Extract the [X, Y] coordinate from the center of the cell holding the provided text.  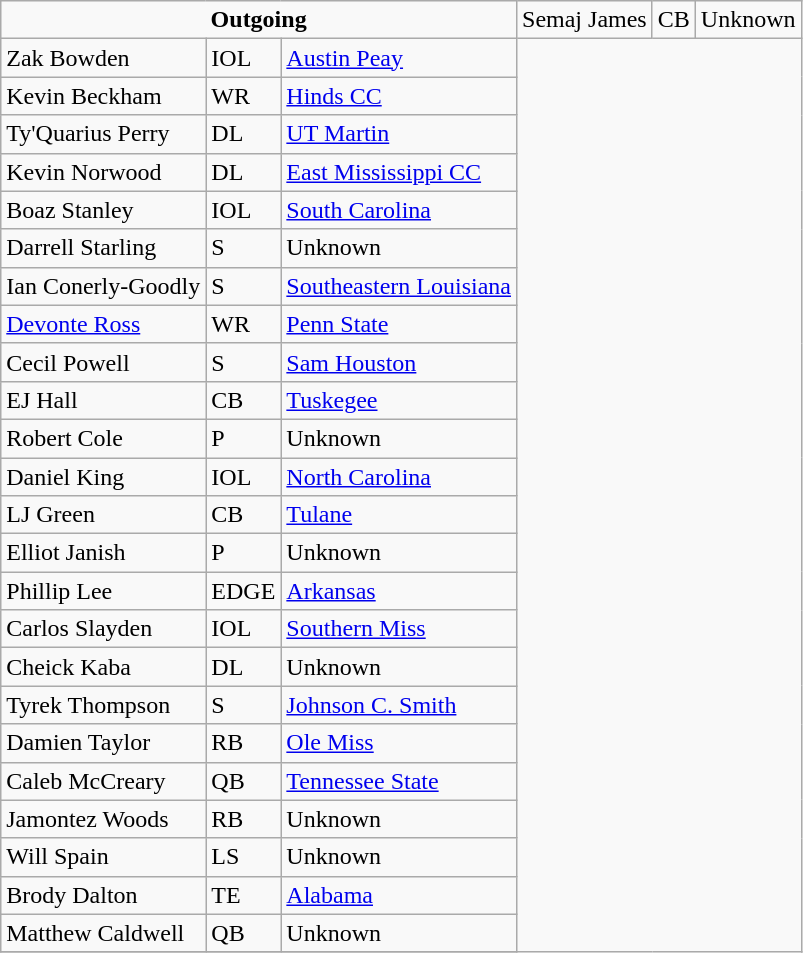
Ty'Quarius Perry [104, 134]
Alabama [399, 895]
LS [244, 857]
Tyrek Thompson [104, 705]
North Carolina [399, 477]
South Carolina [399, 210]
EDGE [244, 591]
Will Spain [104, 857]
Robert Cole [104, 438]
Sam Houston [399, 362]
Hinds CC [399, 96]
UT Martin [399, 134]
TE [244, 895]
Boaz Stanley [104, 210]
Southern Miss [399, 629]
Tulane [399, 515]
EJ Hall [104, 400]
Arkansas [399, 591]
Penn State [399, 324]
Brody Dalton [104, 895]
Johnson C. Smith [399, 705]
Zak Bowden [104, 58]
Semaj James [585, 20]
Elliot Janish [104, 553]
Damien Taylor [104, 743]
Kevin Norwood [104, 172]
Darrell Starling [104, 248]
Caleb McCreary [104, 781]
Carlos Slayden [104, 629]
Tennessee State [399, 781]
Cheick Kaba [104, 667]
Southeastern Louisiana [399, 286]
Cecil Powell [104, 362]
Ole Miss [399, 743]
Outgoing [259, 20]
LJ Green [104, 515]
Devonte Ross [104, 324]
Ian Conerly-Goodly [104, 286]
Kevin Beckham [104, 96]
Daniel King [104, 477]
Matthew Caldwell [104, 933]
Austin Peay [399, 58]
Phillip Lee [104, 591]
East Mississippi CC [399, 172]
Tuskegee [399, 400]
Jamontez Woods [104, 819]
